Identify which cell holds the provided text, then report its (X, Y) central coordinate. 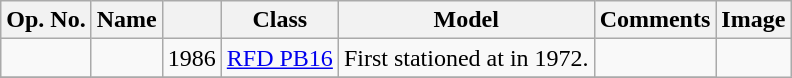
Op. No. (46, 20)
Comments (655, 20)
RFD PB16 (280, 58)
Image (754, 20)
First stationed at in 1972. (466, 58)
Model (466, 20)
Name (126, 20)
Class (280, 20)
1986 (192, 58)
